Extract the [X, Y] coordinate from the center of the cell holding the provided text.  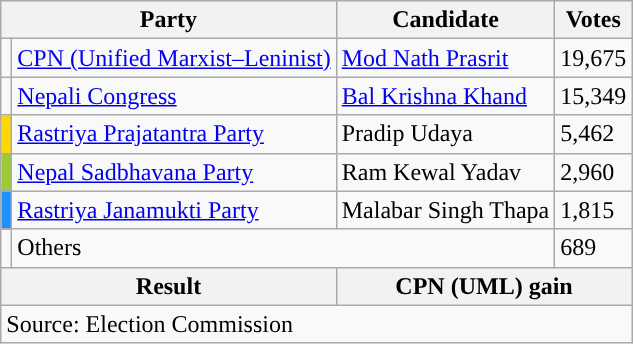
Votes [594, 20]
5,462 [594, 134]
Party [168, 20]
Bal Krishna Khand [446, 96]
Nepal Sadbhavana Party [174, 172]
2,960 [594, 172]
19,675 [594, 58]
Candidate [446, 20]
CPN (UML) gain [484, 286]
15,349 [594, 96]
Malabar Singh Thapa [446, 210]
Mod Nath Prasrit [446, 58]
Rastriya Janamukti Party [174, 210]
Result [168, 286]
1,815 [594, 210]
Others [284, 248]
Pradip Udaya [446, 134]
Source: Election Commission [316, 324]
Ram Kewal Yadav [446, 172]
CPN (Unified Marxist–Leninist) [174, 58]
Rastriya Prajatantra Party [174, 134]
689 [594, 248]
Nepali Congress [174, 96]
